Identify which cell holds the provided text, then report its (X, Y) central coordinate. 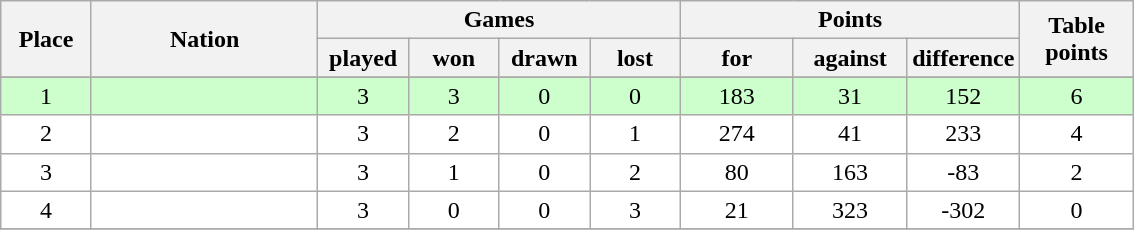
Points (850, 20)
for (736, 58)
6 (1076, 96)
won (454, 58)
-83 (964, 172)
233 (964, 134)
21 (736, 210)
323 (850, 210)
31 (850, 96)
183 (736, 96)
Place (46, 39)
163 (850, 172)
played (364, 58)
-302 (964, 210)
drawn (544, 58)
274 (736, 134)
difference (964, 58)
Tablepoints (1076, 39)
80 (736, 172)
Nation (204, 39)
Games (499, 20)
against (850, 58)
lost (636, 58)
41 (850, 134)
152 (964, 96)
